Return [X, Y] of the center of cell containing provided text 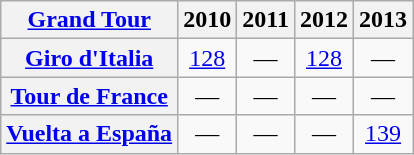
Giro d'Italia [90, 58]
2012 [324, 20]
Tour de France [90, 96]
2011 [266, 20]
139 [384, 134]
Grand Tour [90, 20]
2013 [384, 20]
2010 [208, 20]
Vuelta a España [90, 134]
